For the text-containing cell, return its midpoint in (x, y) coordinate format. 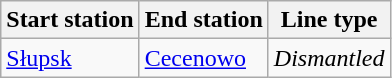
Start station (70, 20)
End station (204, 20)
Dismantled (329, 58)
Cecenowo (204, 58)
Line type (329, 20)
Słupsk (70, 58)
